For the text-containing cell, return its midpoint in (X, Y) coordinate format. 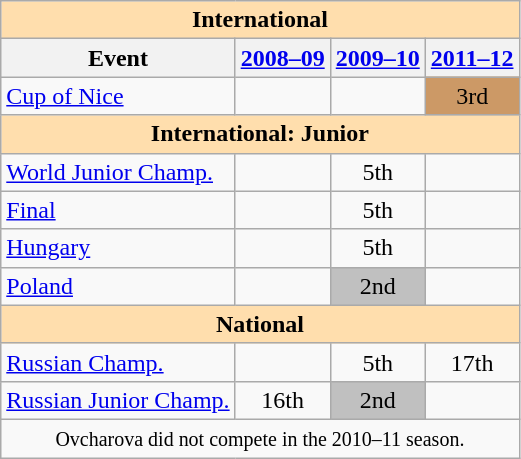
2011–12 (472, 58)
Russian Junior Champ. (118, 400)
Final (118, 210)
3rd (472, 96)
Russian Champ. (118, 362)
17th (472, 362)
International: Junior (260, 134)
National (260, 324)
2009–10 (378, 58)
Poland (118, 286)
International (260, 20)
Hungary (118, 248)
Ovcharova did not compete in the 2010–11 season. (260, 438)
2008–09 (282, 58)
16th (282, 400)
Event (118, 58)
Cup of Nice (118, 96)
World Junior Champ. (118, 172)
